Identify which cell holds the provided text, then report its (x, y) central coordinate. 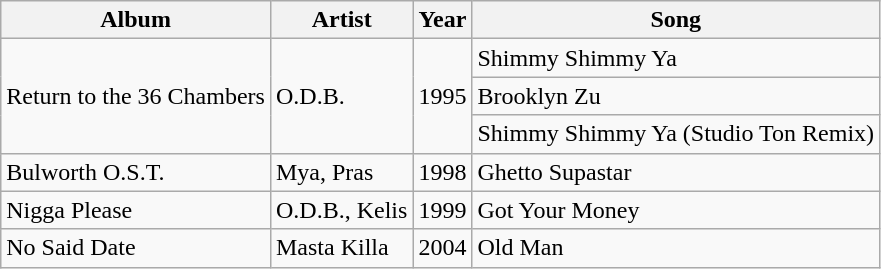
Song (676, 20)
Return to the 36 Chambers (136, 96)
Year (442, 20)
Shimmy Shimmy Ya (676, 58)
Nigga Please (136, 210)
Ghetto Supastar (676, 172)
1995 (442, 96)
Got Your Money (676, 210)
O.D.B. (341, 96)
O.D.B., Kelis (341, 210)
1998 (442, 172)
No Said Date (136, 248)
Bulworth O.S.T. (136, 172)
Shimmy Shimmy Ya (Studio Ton Remix) (676, 134)
Old Man (676, 248)
Mya, Pras (341, 172)
Artist (341, 20)
Brooklyn Zu (676, 96)
Album (136, 20)
1999 (442, 210)
Masta Killa (341, 248)
2004 (442, 248)
